Output the [x, y] coordinate of the center of the cell containing the given text.  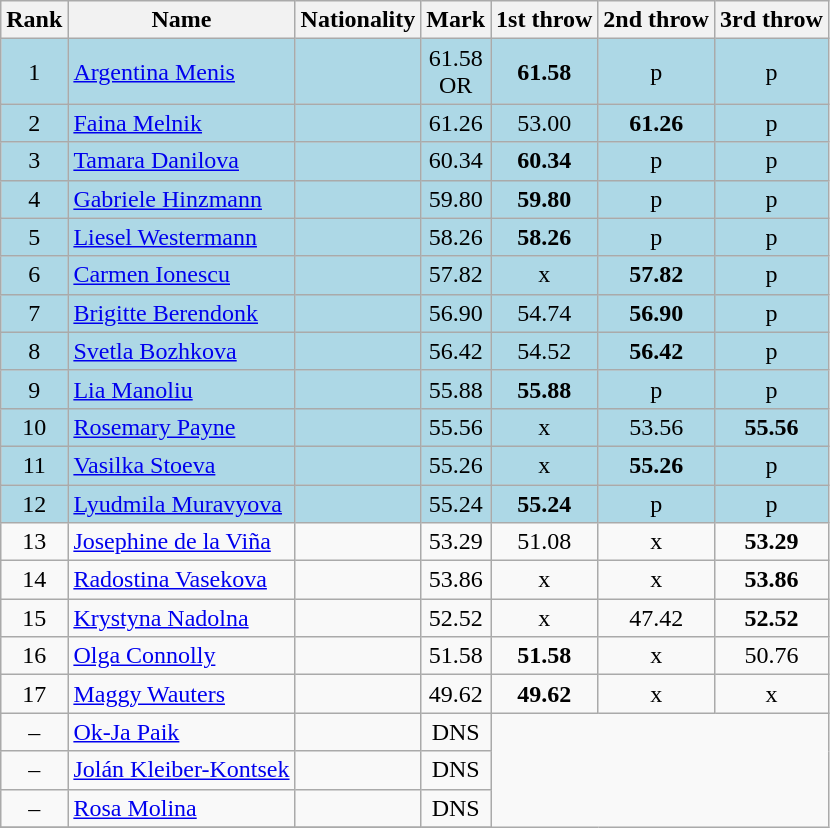
Argentina Menis [182, 72]
Rosa Molina [182, 808]
2nd throw [656, 20]
Carmen Ionescu [182, 275]
3rd throw [771, 20]
47.42 [656, 618]
7 [34, 313]
Maggy Wauters [182, 694]
61.58 [544, 72]
51.08 [544, 542]
6 [34, 275]
Lyudmila Muravyova [182, 503]
12 [34, 503]
Tamara Danilova [182, 161]
Ok-Ja Paik [182, 732]
54.74 [544, 313]
11 [34, 465]
3 [34, 161]
Jolán Kleiber-Kontsek [182, 770]
1 [34, 72]
Vasilka Stoeva [182, 465]
Faina Melnik [182, 123]
13 [34, 542]
8 [34, 351]
Josephine de la Viña [182, 542]
16 [34, 656]
10 [34, 427]
Nationality [358, 20]
50.76 [771, 656]
1st throw [544, 20]
53.00 [544, 123]
Mark [456, 20]
2 [34, 123]
9 [34, 389]
Svetla Bozhkova [182, 351]
Rosemary Payne [182, 427]
Krystyna Nadolna [182, 618]
53.56 [656, 427]
14 [34, 580]
Radostina Vasekova [182, 580]
Rank [34, 20]
Olga Connolly [182, 656]
Gabriele Hinzmann [182, 199]
4 [34, 199]
Lia Manoliu [182, 389]
Liesel Westermann [182, 237]
Brigitte Berendonk [182, 313]
54.52 [544, 351]
17 [34, 694]
Name [182, 20]
61.58OR [456, 72]
15 [34, 618]
5 [34, 237]
